Scan for the cell matching the given text and deliver its [X, Y] coordinate at center. 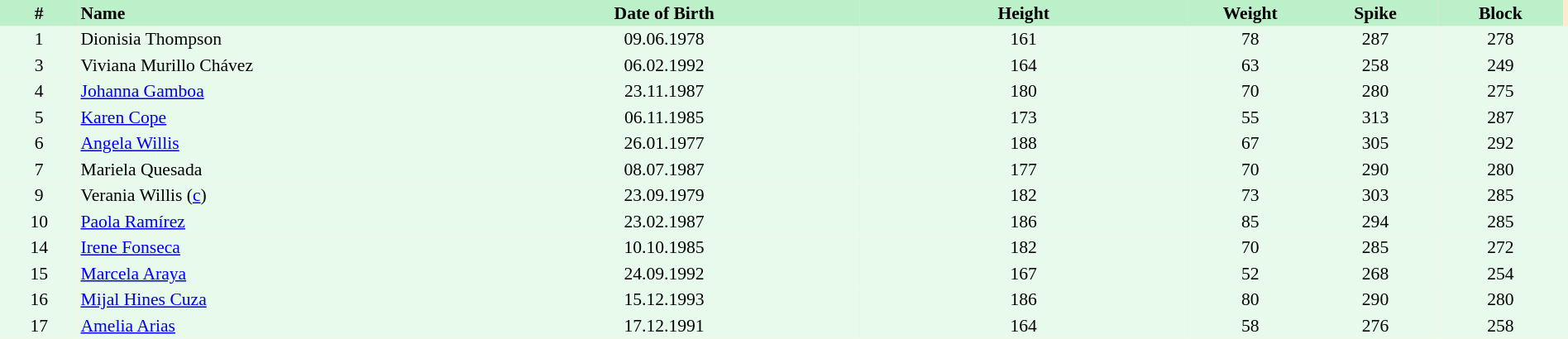
Angela Willis [273, 144]
Irene Fonseca [273, 248]
Spike [1374, 13]
275 [1500, 91]
Date of Birth [664, 13]
1 [39, 40]
180 [1024, 91]
188 [1024, 144]
Karen Cope [273, 117]
294 [1374, 222]
10 [39, 222]
Mariela Quesada [273, 169]
55 [1250, 117]
85 [1250, 222]
Marcela Araya [273, 274]
# [39, 13]
173 [1024, 117]
Paola Ramírez [273, 222]
167 [1024, 274]
Block [1500, 13]
272 [1500, 248]
09.06.1978 [664, 40]
313 [1374, 117]
Name [273, 13]
Viviana Murillo Chávez [273, 65]
63 [1250, 65]
14 [39, 248]
Amelia Arias [273, 326]
15 [39, 274]
5 [39, 117]
Dionisia Thompson [273, 40]
3 [39, 65]
9 [39, 195]
06.02.1992 [664, 65]
23.11.1987 [664, 91]
10.10.1985 [664, 248]
177 [1024, 169]
292 [1500, 144]
276 [1374, 326]
52 [1250, 274]
15.12.1993 [664, 299]
278 [1500, 40]
254 [1500, 274]
Height [1024, 13]
24.09.1992 [664, 274]
23.02.1987 [664, 222]
Weight [1250, 13]
80 [1250, 299]
Mijal Hines Cuza [273, 299]
4 [39, 91]
17.12.1991 [664, 326]
58 [1250, 326]
26.01.1977 [664, 144]
Johanna Gamboa [273, 91]
23.09.1979 [664, 195]
78 [1250, 40]
Verania Willis (c) [273, 195]
249 [1500, 65]
7 [39, 169]
268 [1374, 274]
6 [39, 144]
08.07.1987 [664, 169]
305 [1374, 144]
161 [1024, 40]
17 [39, 326]
06.11.1985 [664, 117]
303 [1374, 195]
73 [1250, 195]
16 [39, 299]
67 [1250, 144]
